Extract the [X, Y] coordinate from the center of the cell holding the provided text.  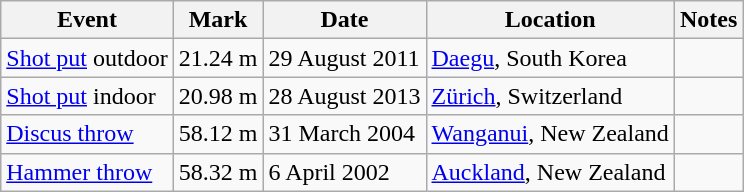
Date [344, 20]
Event [87, 20]
21.24 m [218, 58]
31 March 2004 [344, 134]
58.12 m [218, 134]
Location [550, 20]
Shot put indoor [87, 96]
58.32 m [218, 172]
Discus throw [87, 134]
Zürich, Switzerland [550, 96]
Wanganui, New Zealand [550, 134]
Mark [218, 20]
29 August 2011 [344, 58]
6 April 2002 [344, 172]
28 August 2013 [344, 96]
Daegu, South Korea [550, 58]
Auckland, New Zealand [550, 172]
Notes [708, 20]
20.98 m [218, 96]
Hammer throw [87, 172]
Shot put outdoor [87, 58]
